Extract the (x, y) coordinate from the center of the cell holding the provided text.  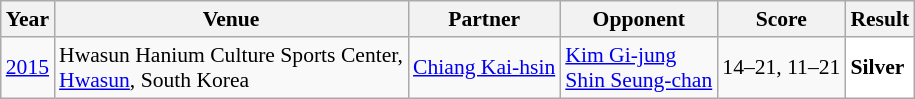
Kim Gi-jung Shin Seung-chan (638, 68)
Hwasun Hanium Culture Sports Center,Hwasun, South Korea (231, 68)
Partner (484, 19)
Score (781, 19)
14–21, 11–21 (781, 68)
Silver (880, 68)
Venue (231, 19)
Year (28, 19)
2015 (28, 68)
Chiang Kai-hsin (484, 68)
Opponent (638, 19)
Result (880, 19)
